For the text-containing cell, return its midpoint in [X, Y] coordinate format. 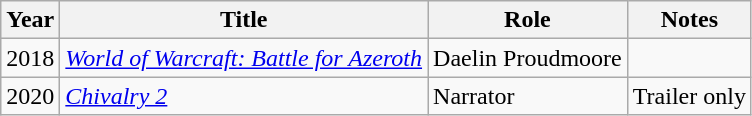
Trailer only [689, 96]
Notes [689, 20]
Chivalry 2 [244, 96]
Role [528, 20]
Narrator [528, 96]
2018 [30, 58]
World of Warcraft: Battle for Azeroth [244, 58]
Year [30, 20]
2020 [30, 96]
Daelin Proudmoore [528, 58]
Title [244, 20]
